Provide the (X, Y) coordinate of the cell's center where the given text is located.  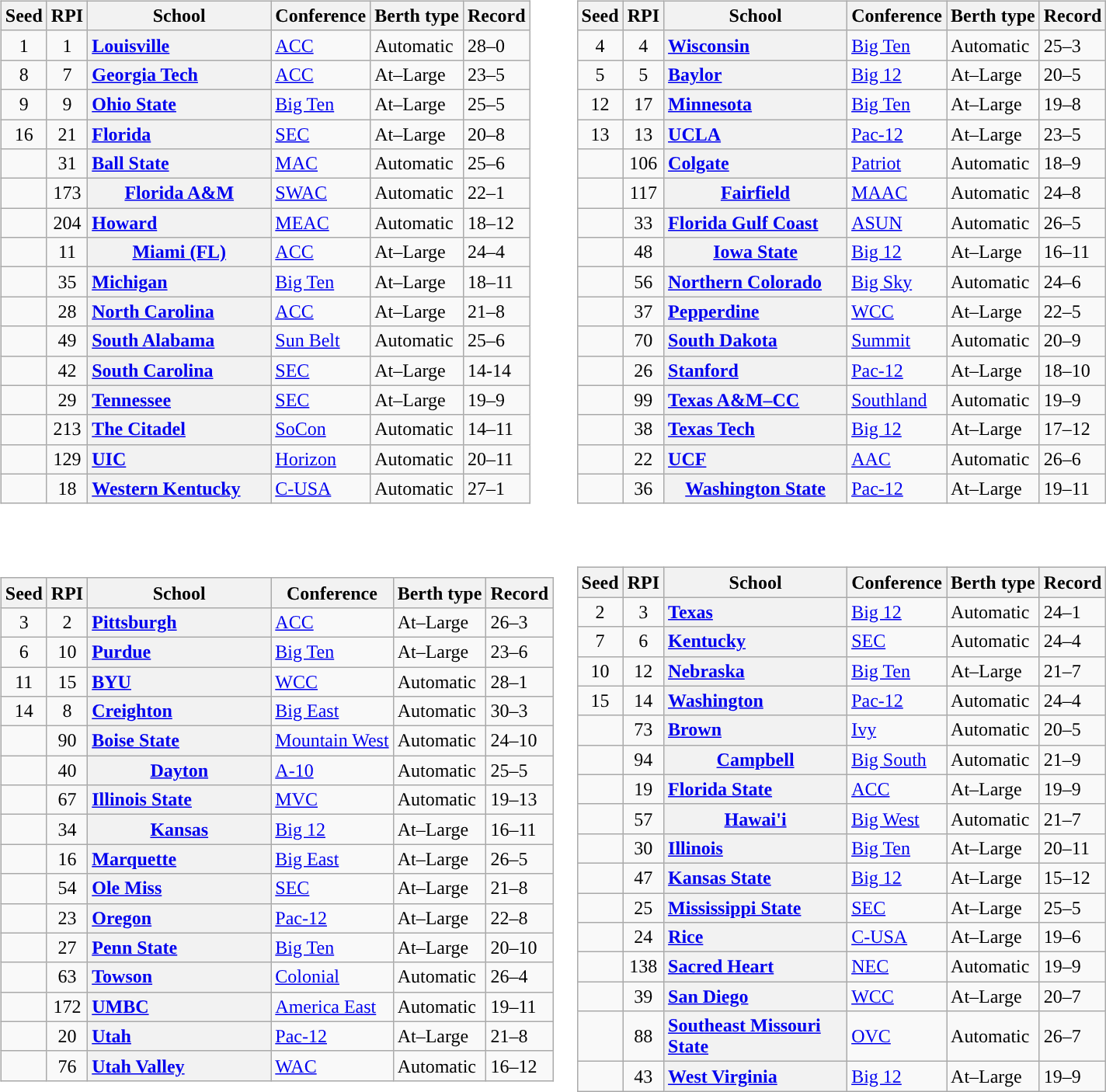
Colgate (756, 164)
AAC (897, 459)
57 (643, 819)
70 (643, 341)
16–12 (520, 1066)
Tennessee (179, 400)
54 (67, 889)
Nebraska (756, 671)
31 (67, 164)
90 (67, 741)
Howard (179, 223)
Towson (179, 977)
Horizon (321, 459)
204 (67, 223)
Pepperdine (756, 311)
MAC (321, 164)
Florida A&M (179, 193)
24–6 (1073, 282)
BYU (179, 681)
ASUN (897, 223)
Pittsburgh (179, 622)
Sun Belt (321, 341)
Rice (756, 937)
28–1 (520, 681)
99 (643, 400)
Ole Miss (179, 889)
76 (67, 1066)
26 (643, 370)
20–10 (520, 948)
25 (643, 908)
Washington (756, 701)
73 (643, 730)
20 (67, 1036)
A-10 (332, 770)
Ivy (897, 730)
UCLA (756, 134)
Western Kentucky (179, 489)
West Virginia (756, 1076)
Florida State (756, 789)
15–12 (1073, 878)
56 (643, 282)
North Carolina (179, 311)
24–8 (1073, 193)
Southeast Missouri State (756, 1036)
117 (643, 193)
Georgia Tech (179, 75)
Texas (756, 612)
America East (332, 1007)
Hawai'i (756, 819)
The Citadel (179, 429)
Wisconsin (756, 45)
43 (643, 1076)
South Dakota (756, 341)
MVC (332, 800)
173 (67, 193)
Oregon (179, 918)
Purdue (179, 652)
19–13 (520, 800)
Fairfield (756, 193)
Minnesota (756, 104)
Kansas (179, 829)
Creighton (179, 711)
24 (643, 937)
Texas Tech (756, 429)
Summit (897, 341)
SWAC (321, 193)
35 (67, 282)
29 (67, 400)
213 (67, 429)
Illinois (756, 848)
28 (67, 311)
Penn State (179, 948)
Baylor (756, 75)
24–10 (520, 741)
33 (643, 223)
20–7 (1073, 996)
39 (643, 996)
Michigan (179, 282)
23 (67, 918)
Southland (897, 400)
18–12 (496, 223)
Big Sky (897, 282)
28–0 (496, 45)
40 (67, 770)
19–8 (1073, 104)
SoCon (321, 429)
NEC (897, 967)
Marquette (179, 859)
106 (643, 164)
Big South (897, 760)
21 (67, 134)
Kentucky (756, 642)
23–6 (520, 652)
26–7 (1073, 1036)
Northern Colorado (756, 282)
36 (643, 489)
30–3 (520, 711)
South Carolina (179, 370)
14–11 (496, 429)
18–9 (1073, 164)
88 (643, 1036)
Big West (897, 819)
34 (67, 829)
South Alabama (179, 341)
17 (643, 104)
Mississippi State (756, 908)
18–11 (496, 282)
38 (643, 429)
MAAC (897, 193)
26–4 (520, 977)
Patriot (897, 164)
Florida Gulf Coast (756, 223)
Washington State (756, 489)
Mountain West (332, 741)
30 (643, 848)
19 (643, 789)
Illinois State (179, 800)
Campbell (756, 760)
27–1 (496, 489)
19–6 (1073, 937)
17–12 (1073, 429)
Sacred Heart (756, 967)
Utah Valley (179, 1066)
63 (67, 977)
27 (67, 948)
138 (643, 967)
49 (67, 341)
Utah (179, 1036)
18–10 (1073, 370)
14-14 (496, 370)
Dayton (179, 770)
21–9 (1073, 760)
Florida (179, 134)
Louisville (179, 45)
OVC (897, 1036)
Brown (756, 730)
18 (67, 489)
22–5 (1073, 311)
22 (643, 459)
MEAC (321, 223)
25–3 (1073, 45)
Iowa State (756, 252)
94 (643, 760)
UIC (179, 459)
24–1 (1073, 612)
Ball State (179, 164)
26–3 (520, 622)
Colonial (332, 977)
UCF (756, 459)
22–1 (496, 193)
Texas A&M–CC (756, 400)
172 (67, 1007)
67 (67, 800)
UMBC (179, 1007)
Kansas State (756, 878)
20–8 (496, 134)
48 (643, 252)
San Diego (756, 996)
129 (67, 459)
26–6 (1073, 459)
47 (643, 878)
37 (643, 311)
WAC (332, 1066)
22–8 (520, 918)
42 (67, 370)
Ohio State (179, 104)
Stanford (756, 370)
Boise State (179, 741)
Miami (FL) (179, 252)
20–9 (1073, 341)
